Return [X, Y] of the center of cell containing provided text 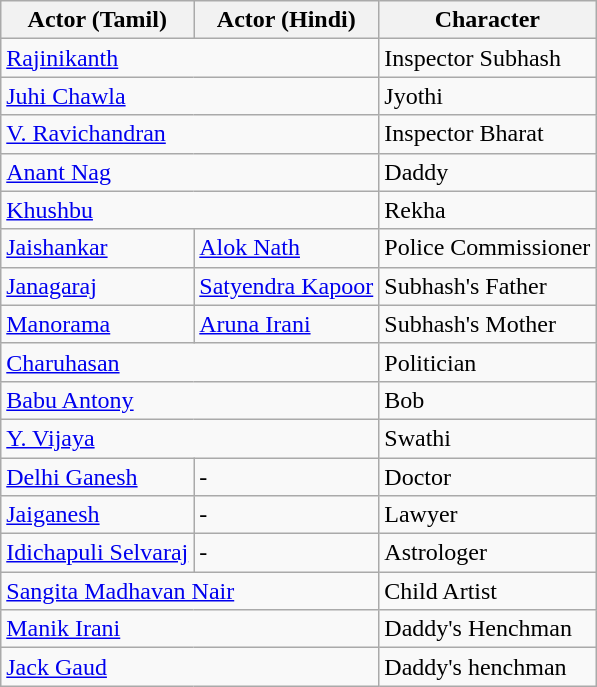
Jack Gaud [190, 667]
Inspector Bharat [488, 134]
Juhi Chawla [190, 96]
Aruna Irani [286, 324]
Delhi Ganesh [98, 477]
Subhash's Father [488, 286]
Jaishankar [98, 248]
Doctor [488, 477]
Actor (Tamil) [98, 20]
Manik Irani [190, 629]
Child Artist [488, 591]
Daddy [488, 172]
Inspector Subhash [488, 58]
Idichapuli Selvaraj [98, 553]
V. Ravichandran [190, 134]
Alok Nath [286, 248]
Khushbu [190, 210]
Lawyer [488, 515]
Rajinikanth [190, 58]
Anant Nag [190, 172]
Daddy's henchman [488, 667]
Character [488, 20]
Charuhasan [190, 362]
Manorama [98, 324]
Astrologer [488, 553]
Swathi [488, 438]
Jyothi [488, 96]
Police Commissioner [488, 248]
Janagaraj [98, 286]
Bob [488, 400]
Subhash's Mother [488, 324]
Y. Vijaya [190, 438]
Actor (Hindi) [286, 20]
Jaiganesh [98, 515]
Sangita Madhavan Nair [190, 591]
Satyendra Kapoor [286, 286]
Daddy's Henchman [488, 629]
Politician [488, 362]
Babu Antony [190, 400]
Rekha [488, 210]
